Search for the cell housing the specified text and yield its (x, y) center coordinate. 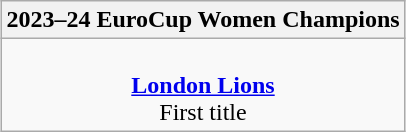
2023–24 EuroCup Women Champions (203, 20)
London LionsFirst title (203, 85)
